Capture the cell that displays the provided text and extract its [x, y] central coordinate. 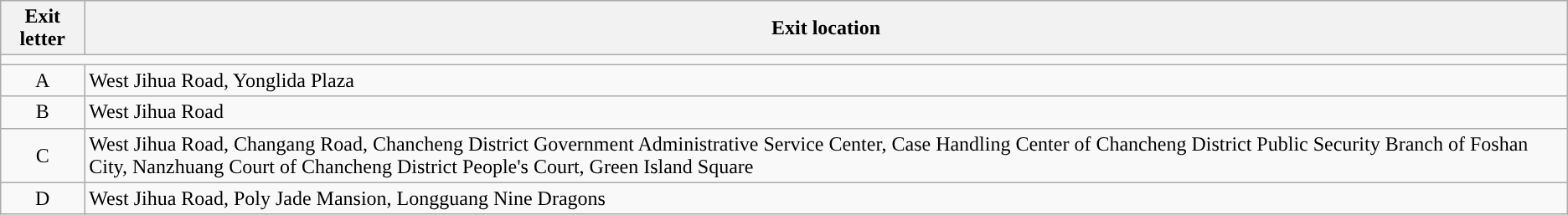
West Jihua Road, Yonglida Plaza [826, 80]
B [43, 112]
D [43, 198]
Exit letter [43, 28]
C [43, 156]
A [43, 80]
Exit location [826, 28]
West Jihua Road, Poly Jade Mansion, Longguang Nine Dragons [826, 198]
West Jihua Road [826, 112]
